Find where the given text appears and provide that cell's center as [X, Y] coordinate. 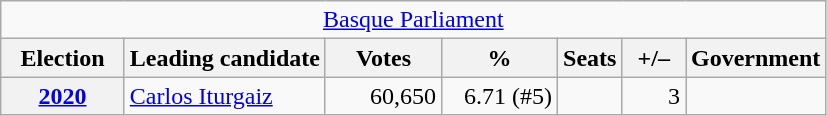
Leading candidate [224, 58]
Seats [590, 58]
Carlos Iturgaiz [224, 96]
Election [63, 58]
2020 [63, 96]
60,650 [383, 96]
Votes [383, 58]
% [499, 58]
Basque Parliament [414, 20]
6.71 (#5) [499, 96]
+/– [654, 58]
Government [756, 58]
3 [654, 96]
